Return (x, y) of the center of cell containing provided text 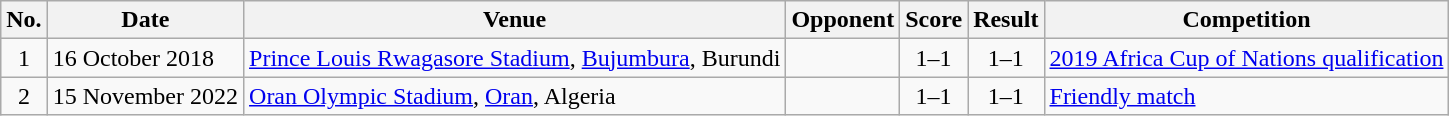
Oran Olympic Stadium, Oran, Algeria (515, 96)
16 October 2018 (145, 58)
15 November 2022 (145, 96)
Opponent (843, 20)
Venue (515, 20)
Result (1006, 20)
Competition (1246, 20)
Friendly match (1246, 96)
Score (934, 20)
1 (24, 58)
2 (24, 96)
Prince Louis Rwagasore Stadium, Bujumbura, Burundi (515, 58)
Date (145, 20)
No. (24, 20)
2019 Africa Cup of Nations qualification (1246, 58)
